Return [x, y] of the center of cell containing provided text 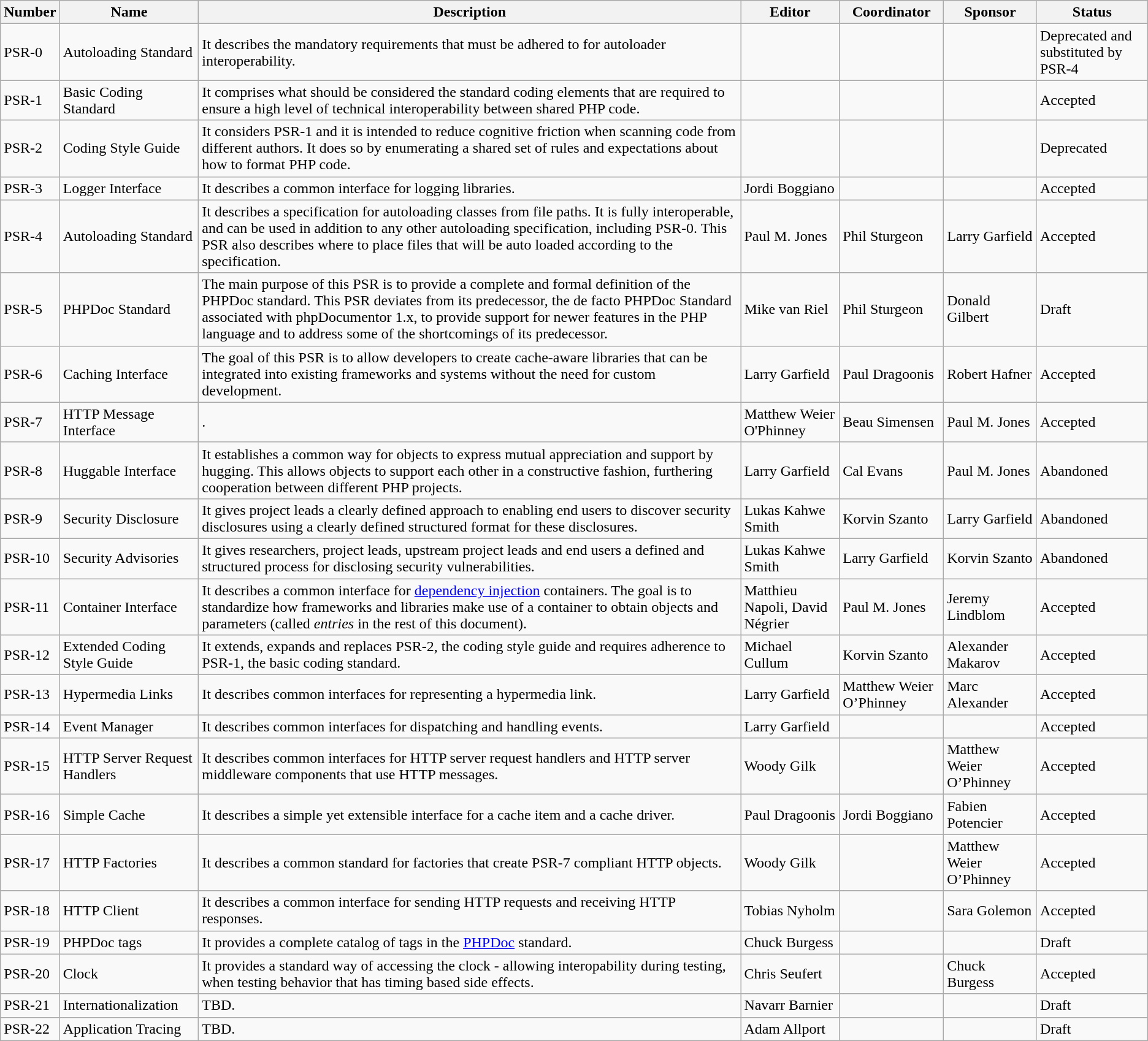
Deprecated and substituted by PSR-4 [1092, 52]
Caching Interface [129, 374]
Container Interface [129, 607]
Sponsor [990, 12]
Extended Coding Style Guide [129, 655]
It describes the mandatory requirements that must be adhered to for autoloader interoperability. [470, 52]
It extends, expands and replaces PSR-2, the coding style guide and requires adherence to PSR-1, the basic coding standard. [470, 655]
Matthew Weier O'Phinney [790, 422]
PSR-15 [30, 766]
It describes common interfaces for HTTP server request handlers and HTTP server middleware components that use HTTP messages. [470, 766]
Cal Evans [892, 470]
HTTP Factories [129, 863]
PSR-17 [30, 863]
Robert Hafner [990, 374]
Number [30, 12]
It provides a standard way of accessing the clock - allowing interopability during testing, when testing behavior that has timing based side effects. [470, 974]
Clock [129, 974]
Application Tracing [129, 1029]
It gives researchers, project leads, upstream project leads and end users a defined and structured process for disclosing security vulnerabilities. [470, 558]
PSR-2 [30, 148]
Description [470, 12]
Logger Interface [129, 188]
Security Disclosure [129, 519]
Security Advisories [129, 558]
Alexander Makarov [990, 655]
It describes common interfaces for dispatching and handling events. [470, 726]
Hypermedia Links [129, 695]
It provides a complete catalog of tags in the PHPDoc standard. [470, 942]
PSR-0 [30, 52]
Chris Seufert [790, 974]
It describes a simple yet extensible interface for a cache item and a cache driver. [470, 814]
Basic Coding Standard [129, 101]
PSR-21 [30, 1005]
Status [1092, 12]
PSR-14 [30, 726]
PSR-9 [30, 519]
Matthieu Napoli, David Négrier [790, 607]
PSR-19 [30, 942]
PSR-22 [30, 1029]
HTTP Server Request Handlers [129, 766]
Donald Gilbert [990, 309]
PHPDoc Standard [129, 309]
It describes a common interface for sending HTTP requests and receiving HTTP responses. [470, 911]
PSR-11 [30, 607]
Name [129, 12]
PSR-5 [30, 309]
Fabien Potencier [990, 814]
PSR-18 [30, 911]
PSR-4 [30, 237]
Internationalization [129, 1005]
PSR-10 [30, 558]
PSR-12 [30, 655]
Sara Golemon [990, 911]
Michael Cullum [790, 655]
PSR-16 [30, 814]
It describes a common standard for factories that create PSR-7 compliant HTTP objects. [470, 863]
It describes common interfaces for representing a hypermedia link. [470, 695]
Deprecated [1092, 148]
Beau Simensen [892, 422]
PSR-13 [30, 695]
Coding Style Guide [129, 148]
Editor [790, 12]
Tobias Nyholm [790, 911]
Mike van Riel [790, 309]
PSR-6 [30, 374]
Adam Allport [790, 1029]
It describes a common interface for logging libraries. [470, 188]
Huggable Interface [129, 470]
Jeremy Lindblom [990, 607]
HTTP Client [129, 911]
. [470, 422]
PSR-1 [30, 101]
PSR-8 [30, 470]
HTTP Message Interface [129, 422]
PHPDoc tags [129, 942]
Simple Cache [129, 814]
PSR-7 [30, 422]
Coordinator [892, 12]
Marc Alexander [990, 695]
PSR-20 [30, 974]
PSR-3 [30, 188]
Event Manager [129, 726]
Navarr Barnier [790, 1005]
